Extract the [X, Y] coordinate from the center of the cell holding the provided text.  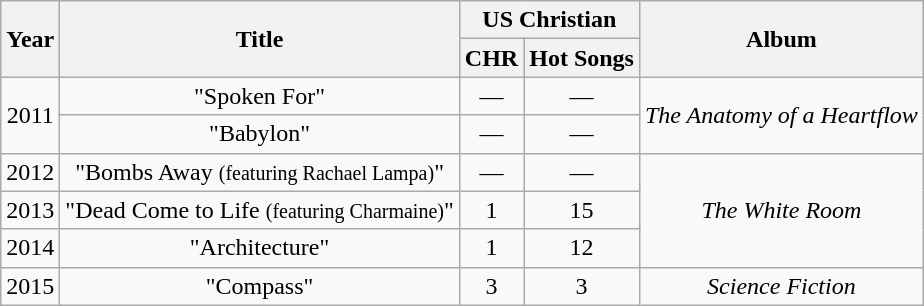
Album [781, 39]
"Architecture" [260, 248]
US Christian [549, 20]
Title [260, 39]
The White Room [781, 210]
15 [582, 210]
Science Fiction [781, 286]
2012 [30, 172]
"Spoken For" [260, 96]
The Anatomy of a Heartflow [781, 115]
"Babylon" [260, 134]
Hot Songs [582, 58]
2011 [30, 115]
Year [30, 39]
2015 [30, 286]
CHR [491, 58]
"Compass" [260, 286]
2013 [30, 210]
"Bombs Away (featuring Rachael Lampa)" [260, 172]
"Dead Come to Life (featuring Charmaine)" [260, 210]
12 [582, 248]
2014 [30, 248]
